Return the [x, y] coordinate for the center point of the cell that contains the specified text.  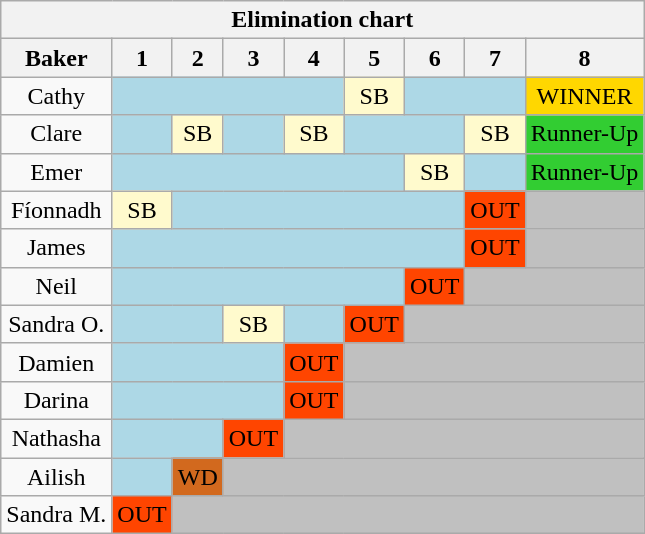
8 [584, 58]
Sandra O. [56, 324]
6 [434, 58]
2 [198, 58]
Nathasha [56, 438]
WINNER [584, 96]
5 [374, 58]
Ailish [56, 477]
Sandra M. [56, 515]
Elimination chart [322, 20]
Baker [56, 58]
Cathy [56, 96]
Darina [56, 400]
Emer [56, 172]
3 [253, 58]
Damien [56, 362]
1 [142, 58]
Clare [56, 134]
WD [198, 477]
James [56, 248]
4 [314, 58]
7 [495, 58]
Fíonnadh [56, 210]
Neil [56, 286]
